Determine the [x, y] coordinate at the center of the cell enclosing the given text.  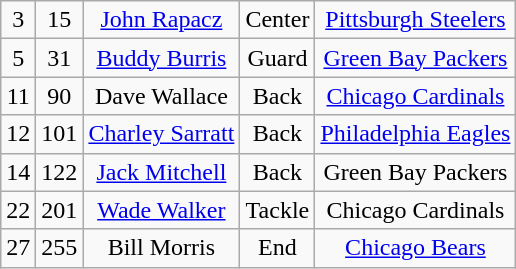
Bill Morris [162, 248]
John Rapacz [162, 20]
201 [60, 210]
27 [18, 248]
11 [18, 96]
5 [18, 58]
15 [60, 20]
Jack Mitchell [162, 172]
Pittsburgh Steelers [416, 20]
Dave Wallace [162, 96]
Guard [278, 58]
122 [60, 172]
Wade Walker [162, 210]
31 [60, 58]
255 [60, 248]
14 [18, 172]
Charley Sarratt [162, 134]
3 [18, 20]
Buddy Burris [162, 58]
Philadelphia Eagles [416, 134]
101 [60, 134]
End [278, 248]
Center [278, 20]
22 [18, 210]
Tackle [278, 210]
12 [18, 134]
Chicago Bears [416, 248]
90 [60, 96]
